Detect which cell encompasses the target text, then output its [X, Y] center coordinate. 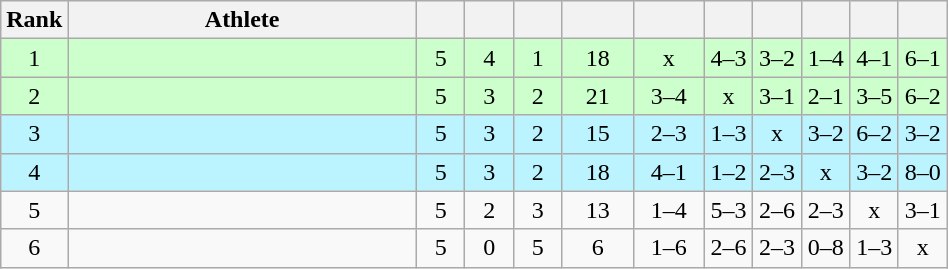
13 [598, 210]
1–6 [668, 248]
21 [598, 96]
3–5 [874, 96]
Athlete [242, 20]
8–0 [922, 172]
4–3 [728, 58]
15 [598, 134]
3–4 [668, 96]
5–3 [728, 210]
Rank [34, 20]
6–1 [922, 58]
2–1 [826, 96]
0–8 [826, 248]
0 [490, 248]
1–2 [728, 172]
